Provide the [X, Y] coordinate of the cell's center where the given text is located.  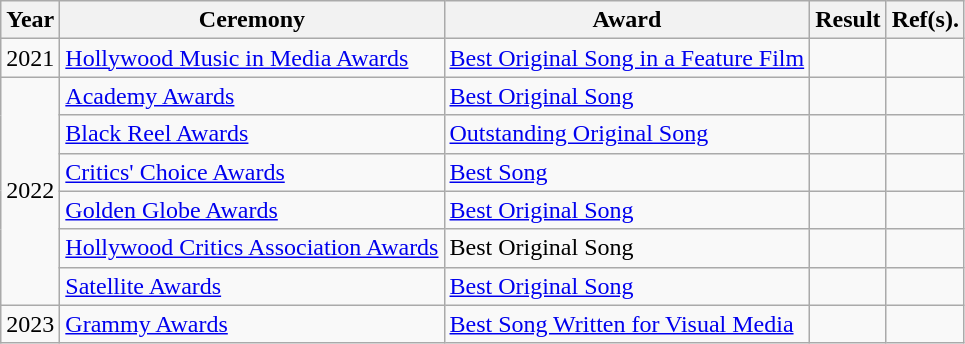
Grammy Awards [252, 324]
Golden Globe Awards [252, 210]
Hollywood Music in Media Awards [252, 58]
Critics' Choice Awards [252, 172]
Year [30, 20]
Outstanding Original Song [627, 134]
Academy Awards [252, 96]
Satellite Awards [252, 286]
2021 [30, 58]
Best Song Written for Visual Media [627, 324]
Best Original Song in a Feature Film [627, 58]
Black Reel Awards [252, 134]
Award [627, 20]
Result [848, 20]
Hollywood Critics Association Awards [252, 248]
2022 [30, 191]
Ref(s). [925, 20]
Ceremony [252, 20]
Best Song [627, 172]
2023 [30, 324]
